Locate the cell with the specified text and output its [x, y] center coordinate. 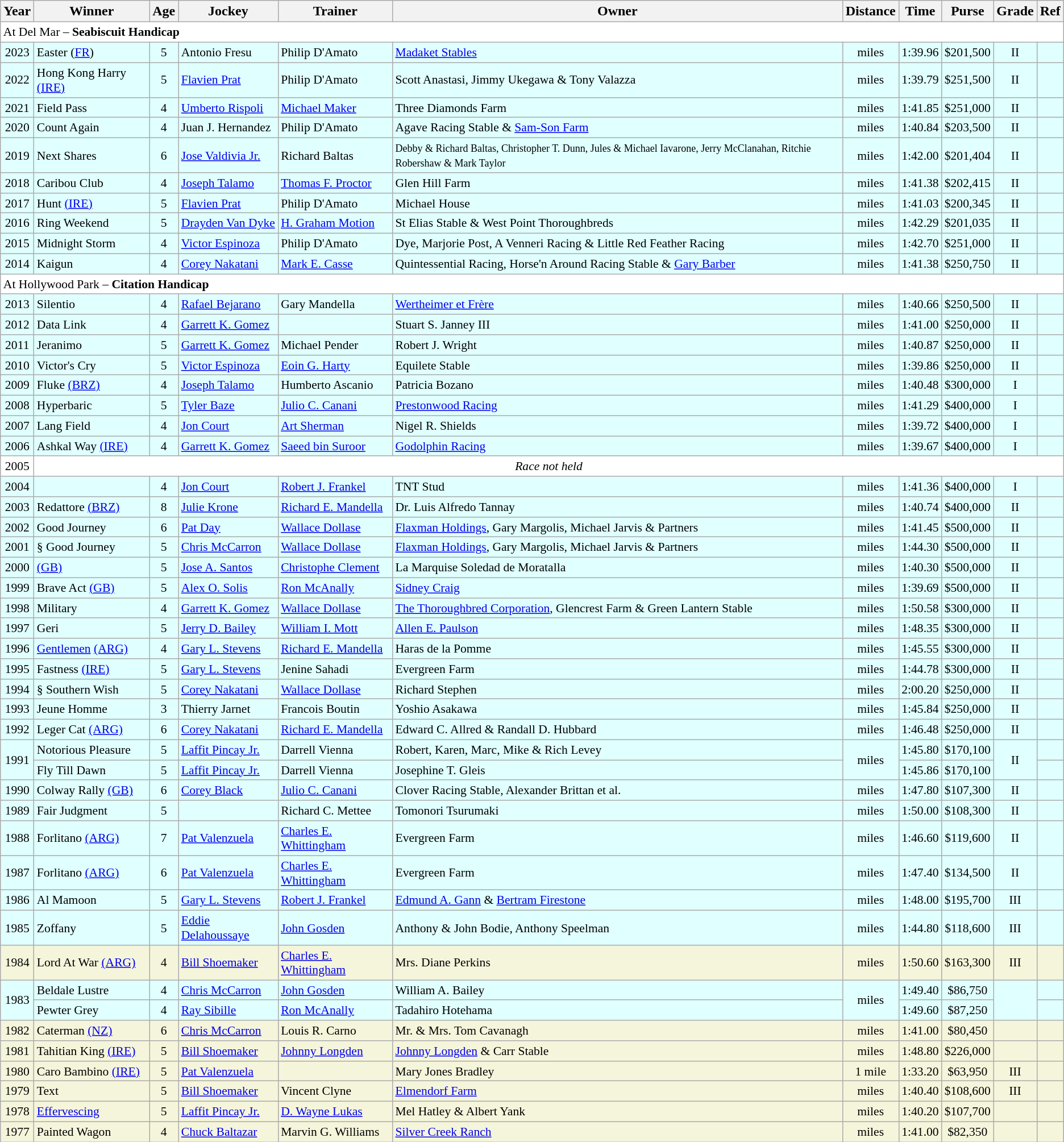
Tomonori Tsurumaki [617, 811]
Colway Rally (GB) [92, 790]
Silver Creek Ranch [617, 1132]
1978 [17, 1111]
Time [920, 11]
Ashkal Way (IRE) [92, 446]
Thomas F. Proctor [335, 183]
Juan J. Hernandez [228, 128]
Lang Field [92, 426]
2000 [17, 567]
Johnny Longden [335, 1051]
2009 [17, 385]
Alex O. Solis [228, 588]
1979 [17, 1091]
Beldale Lustre [92, 990]
Gentlemen (ARG) [92, 649]
Military [92, 608]
Text [92, 1091]
2012 [17, 325]
Edward C. Allred & Randall D. Hubbard [617, 729]
Tadahiro Hotehama [617, 1010]
1:46.60 [920, 838]
1:44.80 [920, 928]
1:40.74 [920, 507]
Edmund A. Gann & Bertram Firestone [617, 900]
1:45.80 [920, 750]
2019 [17, 155]
Equilete Stable [617, 365]
Richard Stephen [617, 689]
2016 [17, 223]
$201,035 [967, 223]
$107,300 [967, 790]
2001 [17, 547]
Richard C. Mettee [335, 811]
H. Graham Motion [335, 223]
Caterman (NZ) [92, 1031]
Data Link [92, 325]
2021 [17, 107]
Pat Day [228, 527]
$201,500 [967, 52]
Gary Mandella [335, 304]
Johnny Longden & Carr Stable [617, 1051]
Easter (FR) [92, 52]
1:41.36 [920, 487]
Purse [967, 11]
2015 [17, 243]
1:45.84 [920, 709]
La Marquise Soledad de Moratalla [617, 567]
1:42.70 [920, 243]
Kaigun [92, 264]
1:48.35 [920, 628]
Umberto Rispoli [228, 107]
Fair Judgment [92, 811]
Zoffany [92, 928]
$203,500 [967, 128]
At Hollywood Park – Citation Handicap [532, 284]
Mr. & Mrs. Tom Cavanagh [617, 1031]
Fluke (BRZ) [92, 385]
2020 [17, 128]
1:39.67 [920, 446]
3 [164, 709]
1:40.66 [920, 304]
Tahitian King (IRE) [92, 1051]
1 mile [871, 1071]
Louis R. Carno [335, 1031]
Drayden Van Dyke [228, 223]
1:46.48 [920, 729]
Hunt (IRE) [92, 203]
Geri [92, 628]
1:39.69 [920, 588]
Humberto Ascanio [335, 385]
1:40.48 [920, 385]
Quintessential Racing, Horse'n Around Racing Stable & Gary Barber [617, 264]
1:42.00 [920, 155]
Michael House [617, 203]
Ref [1050, 11]
2008 [17, 405]
2023 [17, 52]
Mrs. Diane Perkins [617, 963]
$87,250 [967, 1010]
Eoin G. Harty [335, 365]
Jeune Homme [92, 709]
$108,600 [967, 1091]
Eddie Delahoussaye [228, 928]
1994 [17, 689]
1:47.80 [920, 790]
1998 [17, 608]
Antonio Fresu [228, 52]
1977 [17, 1132]
$250,500 [967, 304]
Jenine Sahadi [335, 669]
1986 [17, 900]
1:33.20 [920, 1071]
D. Wayne Lukas [335, 1111]
1:39.72 [920, 426]
1:48.80 [920, 1051]
Julie Krone [228, 507]
TNT Stud [617, 487]
Patricia Bozano [617, 385]
Josephine T. Gleis [617, 770]
Sidney Craig [617, 588]
1:41.45 [920, 527]
Hong Kong Harry (IRE) [92, 80]
Rafael Bejarano [228, 304]
2007 [17, 426]
1:42.29 [920, 223]
Yoshio Asakawa [617, 709]
Art Sherman [335, 426]
Tyler Baze [228, 405]
1:50.60 [920, 963]
$108,300 [967, 811]
Grade [1015, 11]
1:44.30 [920, 547]
1:40.40 [920, 1091]
1982 [17, 1031]
1988 [17, 838]
1:40.84 [920, 128]
$80,450 [967, 1031]
Clover Racing Stable, Alexander Brittan et al. [617, 790]
(GB) [92, 567]
$201,404 [967, 155]
$86,750 [967, 990]
Mark E. Casse [335, 264]
Haras de la Pomme [617, 649]
Robert J. Wright [617, 345]
1989 [17, 811]
Wertheimer et Frère [617, 304]
1997 [17, 628]
Jockey [228, 11]
Painted Wagon [92, 1132]
§ Southern Wish [92, 689]
2017 [17, 203]
2006 [17, 446]
1995 [17, 669]
2:00.20 [920, 689]
Al Mamoon [92, 900]
Fastness (IRE) [92, 669]
2022 [17, 80]
§ Good Journey [92, 547]
Michael Maker [335, 107]
Mel Hatley & Albert Yank [617, 1111]
Age [164, 11]
Jeranimo [92, 345]
1:48.00 [920, 900]
Vincent Clyne [335, 1091]
1999 [17, 588]
1:40.20 [920, 1111]
2011 [17, 345]
Next Shares [92, 155]
Caro Bambino (IRE) [92, 1071]
Michael Pender [335, 345]
$195,700 [967, 900]
1:40.30 [920, 567]
2003 [17, 507]
At Del Mar – Seabiscuit Handicap [532, 32]
Godolphin Racing [617, 446]
1987 [17, 873]
1:41.85 [920, 107]
1983 [17, 1000]
Thierry Jarnet [228, 709]
Jose A. Santos [228, 567]
7 [164, 838]
1:45.86 [920, 770]
1:39.86 [920, 365]
Saeed bin Suroor [335, 446]
$163,300 [967, 963]
William A. Bailey [617, 990]
Race not held [549, 466]
2013 [17, 304]
Dr. Luis Alfredo Tannay [617, 507]
$63,950 [967, 1071]
2005 [17, 466]
The Thoroughbred Corporation, Glencrest Farm & Green Lantern Stable [617, 608]
Anthony & John Bodie, Anthony Speelman [617, 928]
Caribou Club [92, 183]
Marvin G. Williams [335, 1132]
$251,500 [967, 80]
Victor's Cry [92, 365]
Field Pass [92, 107]
1990 [17, 790]
St Elias Stable & West Point Thoroughbreds [617, 223]
Effervescing [92, 1111]
1993 [17, 709]
Chuck Baltazar [228, 1132]
Ray Sibille [228, 1010]
1:41.03 [920, 203]
$250,750 [967, 264]
Brave Act (GB) [92, 588]
Dye, Marjorie Post, A Venneri Racing & Little Red Feather Racing [617, 243]
Year [17, 11]
Notorious Pleasure [92, 750]
Count Again [92, 128]
Agave Racing Stable & Sam-Son Farm [617, 128]
$202,415 [967, 183]
Hyperbaric [92, 405]
1996 [17, 649]
Ring Weekend [92, 223]
1985 [17, 928]
1:47.40 [920, 873]
Mary Jones Bradley [617, 1071]
Christophe Clement [335, 567]
Elmendorf Farm [617, 1091]
Silentio [92, 304]
Allen E. Paulson [617, 628]
Lord At War (ARG) [92, 963]
Three Diamonds Farm [617, 107]
Leger Cat (ARG) [92, 729]
Scott Anastasi, Jimmy Ukegawa & Tony Valazza [617, 80]
Winner [92, 11]
Nigel R. Shields [617, 426]
Debby & Richard Baltas, Christopher T. Dunn, Jules & Michael Iavarone, Jerry McClanahan, Ritchie Robershaw & Mark Taylor [617, 155]
$200,345 [967, 203]
Stuart S. Janney III [617, 325]
2002 [17, 527]
Pewter Grey [92, 1010]
Distance [871, 11]
Redattore (BRZ) [92, 507]
1:44.78 [920, 669]
1:45.55 [920, 649]
Owner [617, 11]
1981 [17, 1051]
2010 [17, 365]
1991 [17, 759]
$226,000 [967, 1051]
Jerry D. Bailey [228, 628]
1992 [17, 729]
Good Journey [92, 527]
Corey Black [228, 790]
1:49.40 [920, 990]
1:50.58 [920, 608]
$118,600 [967, 928]
$119,600 [967, 838]
Francois Boutin [335, 709]
2004 [17, 487]
2014 [17, 264]
Jose Valdivia Jr. [228, 155]
1:39.96 [920, 52]
William I. Mott [335, 628]
2018 [17, 183]
$134,500 [967, 873]
1:39.79 [920, 80]
Midnight Storm [92, 243]
Prestonwood Racing [617, 405]
Glen Hill Farm [617, 183]
Robert, Karen, Marc, Mike & Rich Levey [617, 750]
Fly Till Dawn [92, 770]
1:50.00 [920, 811]
Trainer [335, 11]
1984 [17, 963]
1:40.87 [920, 345]
Madaket Stables [617, 52]
Richard Baltas [335, 155]
1:49.60 [920, 1010]
1:41.29 [920, 405]
$82,350 [967, 1132]
1980 [17, 1071]
8 [164, 507]
$107,700 [967, 1111]
